Extract the [X, Y] coordinate from the center of the cell holding the provided text.  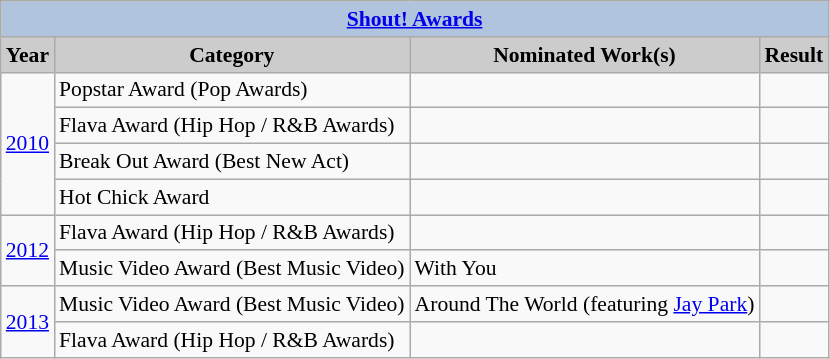
With You [585, 269]
Break Out Award (Best New Act) [232, 162]
Result [794, 55]
Around The World (featuring Jay Park) [585, 304]
2013 [28, 322]
Popstar Award (Pop Awards) [232, 90]
2010 [28, 143]
Category [232, 55]
Hot Chick Award [232, 197]
2012 [28, 250]
Year [28, 55]
Shout! Awards [415, 19]
Nominated Work(s) [585, 55]
